Determine the [x, y] coordinate at the center of the cell enclosing the given text.  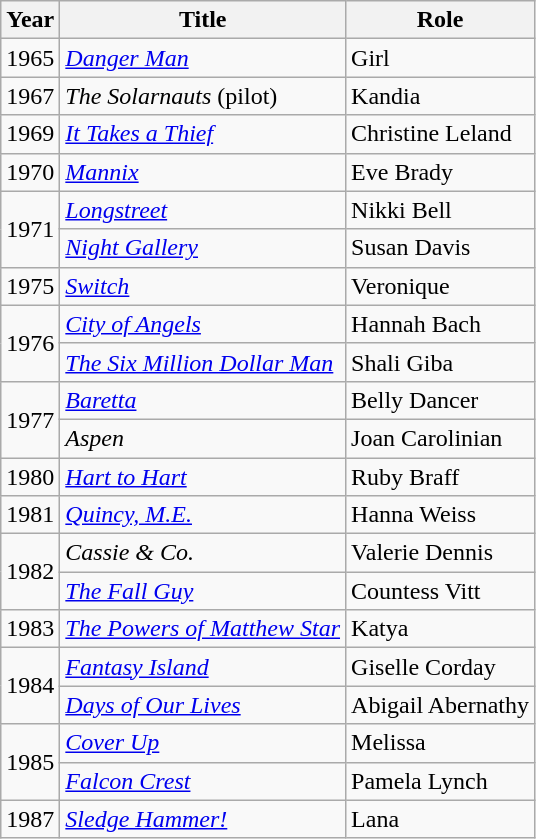
1987 [30, 819]
Katya [440, 629]
1981 [30, 515]
Hannah Bach [440, 324]
Switch [203, 286]
Veronique [440, 286]
1982 [30, 572]
Longstreet [203, 210]
1980 [30, 477]
1965 [30, 58]
Abigail Abernathy [440, 705]
It Takes a Thief [203, 134]
The Fall Guy [203, 591]
The Powers of Matthew Star [203, 629]
1970 [30, 172]
1969 [30, 134]
Susan Davis [440, 248]
Nikki Bell [440, 210]
Quincy, M.E. [203, 515]
Kandia [440, 96]
1983 [30, 629]
1975 [30, 286]
Mannix [203, 172]
Countess Vitt [440, 591]
Ruby Braff [440, 477]
Melissa [440, 743]
Giselle Corday [440, 667]
Cassie & Co. [203, 553]
1967 [30, 96]
Year [30, 20]
1985 [30, 762]
Days of Our Lives [203, 705]
Night Gallery [203, 248]
Sledge Hammer! [203, 819]
Hart to Hart [203, 477]
Cover Up [203, 743]
Pamela Lynch [440, 781]
Girl [440, 58]
Valerie Dennis [440, 553]
Shali Giba [440, 362]
Falcon Crest [203, 781]
Hanna Weiss [440, 515]
Belly Dancer [440, 400]
Baretta [203, 400]
Christine Leland [440, 134]
1976 [30, 343]
City of Angels [203, 324]
The Solarnauts (pilot) [203, 96]
Role [440, 20]
Lana [440, 819]
1977 [30, 419]
Title [203, 20]
Eve Brady [440, 172]
1971 [30, 229]
The Six Million Dollar Man [203, 362]
Danger Man [203, 58]
Fantasy Island [203, 667]
1984 [30, 686]
Aspen [203, 438]
Joan Carolinian [440, 438]
